Extract the [X, Y] coordinate from the center of the cell holding the provided text.  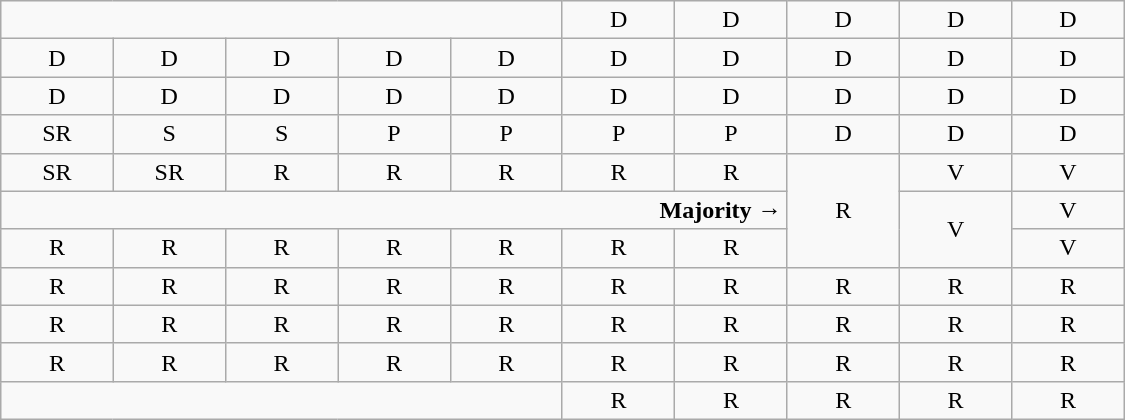
Majority → [394, 210]
